From the cell containing the given text, extract its center point as (x, y) coordinate. 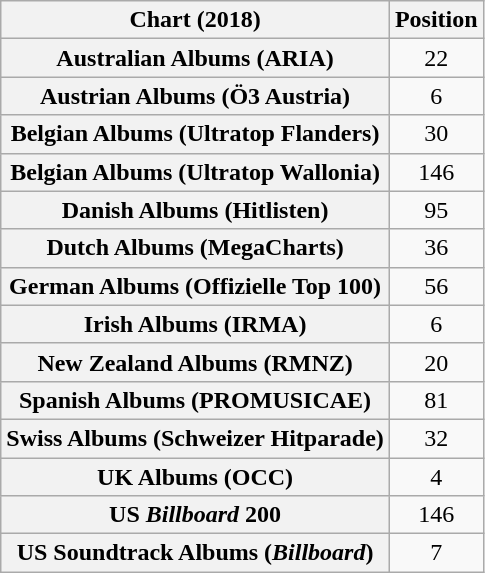
Australian Albums (ARIA) (196, 58)
German Albums (Offizielle Top 100) (196, 286)
Belgian Albums (Ultratop Wallonia) (196, 172)
Swiss Albums (Schweizer Hitparade) (196, 438)
Danish Albums (Hitlisten) (196, 210)
Irish Albums (IRMA) (196, 324)
7 (436, 553)
20 (436, 362)
Austrian Albums (Ö3 Austria) (196, 96)
32 (436, 438)
US Soundtrack Albums (Billboard) (196, 553)
22 (436, 58)
New Zealand Albums (RMNZ) (196, 362)
Belgian Albums (Ultratop Flanders) (196, 134)
36 (436, 248)
Spanish Albums (PROMUSICAE) (196, 400)
Dutch Albums (MegaCharts) (196, 248)
Chart (2018) (196, 20)
Position (436, 20)
4 (436, 477)
UK Albums (OCC) (196, 477)
81 (436, 400)
95 (436, 210)
56 (436, 286)
US Billboard 200 (196, 515)
30 (436, 134)
